Output the (X, Y) coordinate of the center of the cell containing the given text.  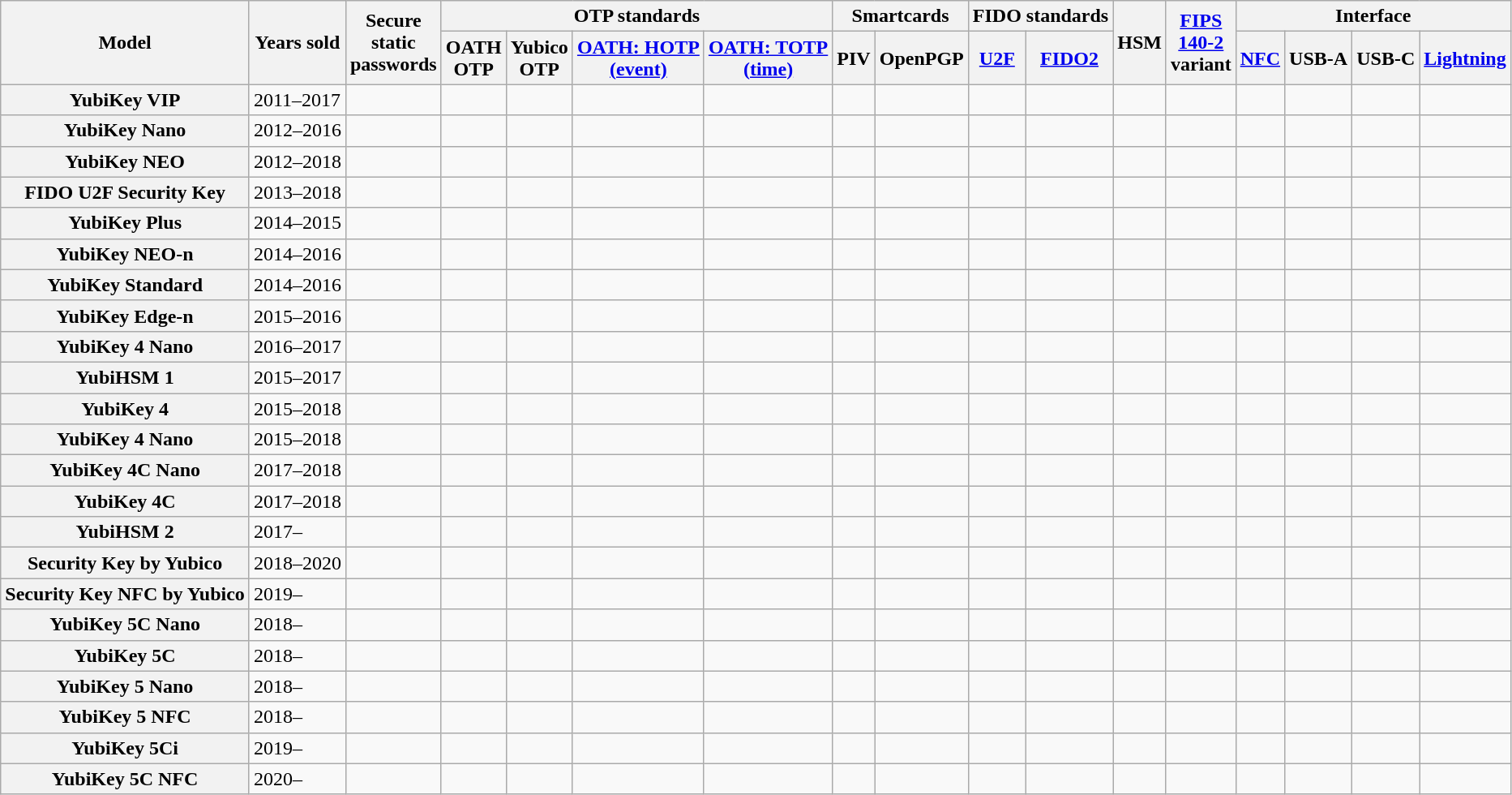
YubiHSM 1 (125, 377)
Interface (1373, 16)
Smartcards (900, 16)
2013–2018 (297, 192)
2015–2017 (297, 377)
FIDO U2F Security Key (125, 192)
U2F (997, 58)
YubiKey Edge-n (125, 316)
OATH: HOTP(event) (638, 58)
2014⁠–⁠2015 (297, 223)
YubicoOTP (539, 58)
YubiKey 5C (125, 655)
FIPS140-2variant (1201, 42)
YubiHSM 2 (125, 532)
USB-C (1386, 58)
YubiKey NEO (125, 161)
2020– (297, 779)
2012–2018 (297, 161)
FIDO standards (1040, 16)
YubiKey 4 (125, 408)
2016–2017 (297, 346)
YubiKey Plus (125, 223)
2012–2016 (297, 131)
YubiKey 5C Nano (125, 625)
OATHOTP (473, 58)
USB-A (1318, 58)
OATH: TOTP(time) (768, 58)
YubiKey 5 NFC (125, 717)
Lightning (1465, 58)
2017– (297, 532)
YubiKey NEO-n (125, 254)
2011–2017 (297, 100)
YubiKey 4C Nano (125, 471)
YubiKey Nano (125, 131)
Years sold (297, 42)
Security Key NFC by Yubico (125, 594)
YubiKey 5C NFC (125, 779)
OTP standards (637, 16)
2018–2020 (297, 563)
YubiKey 5Ci (125, 748)
OpenPGP (921, 58)
NFC (1260, 58)
2015–2016 (297, 316)
YubiKey VIP (125, 100)
YubiKey 4C (125, 501)
YubiKey 5 Nano (125, 686)
HSM (1140, 42)
FIDO2 (1069, 58)
PIV (854, 58)
Securestaticpasswords (393, 42)
YubiKey Standard (125, 285)
Security Key by Yubico (125, 563)
Model (125, 42)
